From the cell containing the given text, extract its center point as [x, y] coordinate. 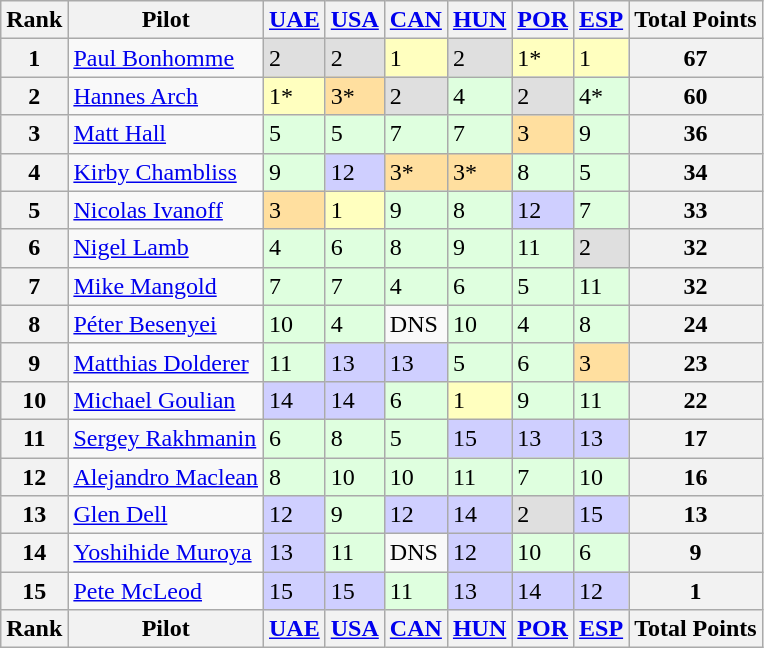
Nicolas Ivanoff [166, 210]
Yoshihide Muroya [166, 553]
Nigel Lamb [166, 248]
Matthias Dolderer [166, 362]
Glen Dell [166, 515]
Matt Hall [166, 134]
16 [696, 477]
Michael Goulian [166, 400]
Sergey Rakhmanin [166, 438]
Pete McLeod [166, 591]
33 [696, 210]
34 [696, 172]
17 [696, 438]
60 [696, 96]
Péter Besenyei [166, 324]
Alejandro Maclean [166, 477]
Mike Mangold [166, 286]
Hannes Arch [166, 96]
36 [696, 134]
23 [696, 362]
Kirby Chambliss [166, 172]
67 [696, 58]
22 [696, 400]
24 [696, 324]
4* [602, 96]
Paul Bonhomme [166, 58]
